Pinpoint the cell where the given text exists, returning its [x, y] midpoint coordinate. 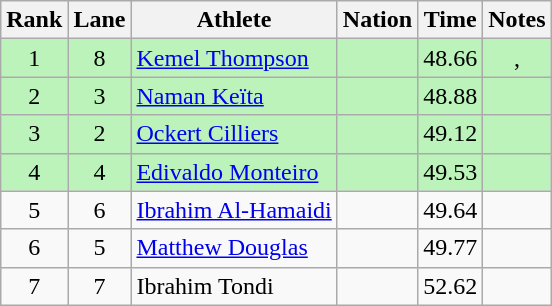
Rank [34, 20]
48.88 [450, 96]
Athlete [234, 20]
49.12 [450, 134]
8 [100, 58]
Time [450, 20]
Matthew Douglas [234, 248]
Ibrahim Tondi [234, 286]
Ockert Cilliers [234, 134]
Nation [377, 20]
Lane [100, 20]
1 [34, 58]
Kemel Thompson [234, 58]
Notes [517, 20]
49.77 [450, 248]
52.62 [450, 286]
, [517, 58]
49.53 [450, 172]
48.66 [450, 58]
Ibrahim Al-Hamaidi [234, 210]
49.64 [450, 210]
Naman Keïta [234, 96]
Edivaldo Monteiro [234, 172]
